Identify which cell holds the provided text, then report its (x, y) central coordinate. 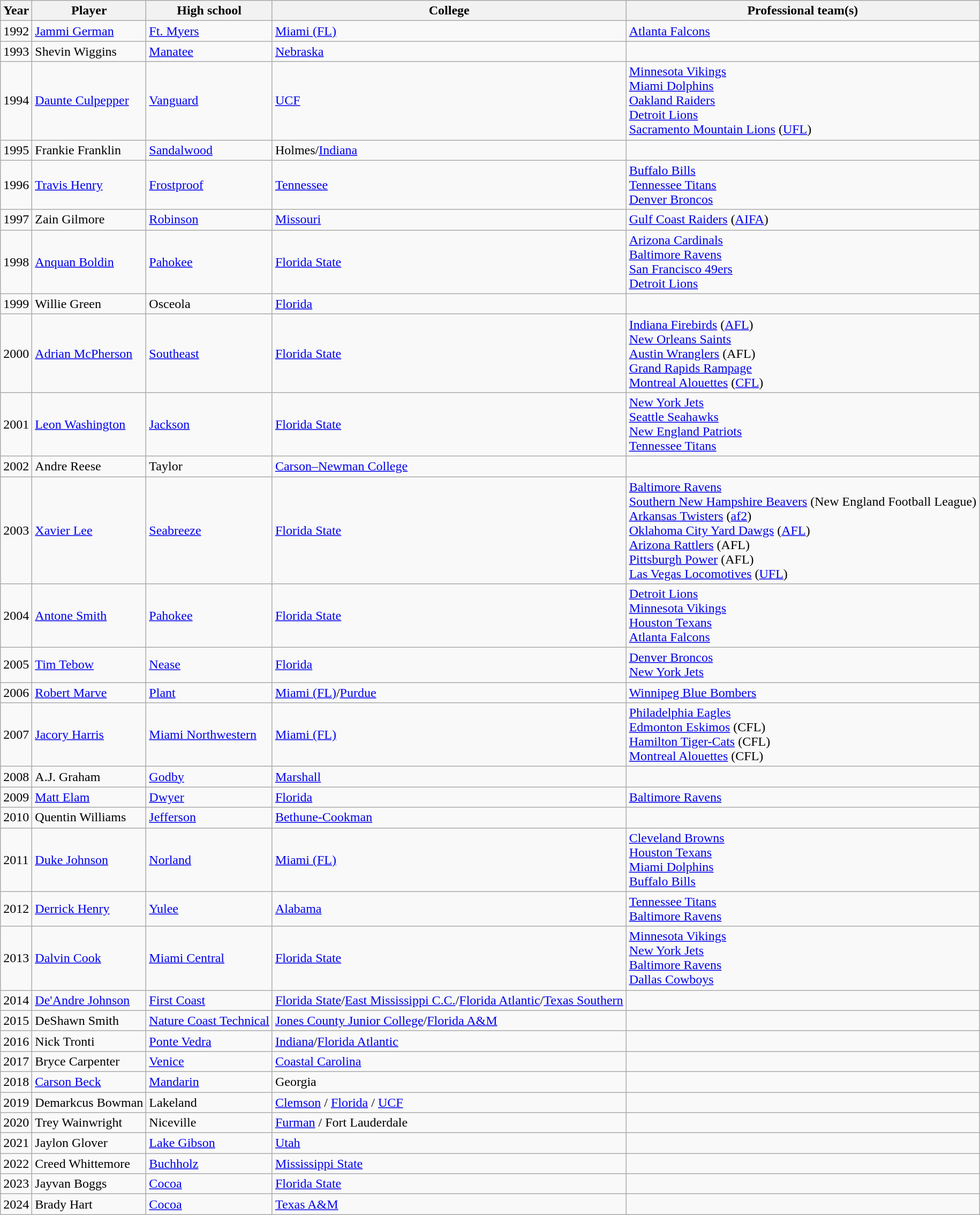
2005 (16, 665)
Ponte Vedra (209, 1041)
Jackson (209, 424)
Player (89, 11)
Creed Whittemore (89, 1164)
Marshall (449, 777)
2017 (16, 1061)
Miami (FL)/Purdue (449, 693)
DeShawn Smith (89, 1021)
1999 (16, 304)
2019 (16, 1102)
2014 (16, 1000)
Robinson (209, 220)
Carson–Newman College (449, 466)
1997 (16, 220)
Bryce Carpenter (89, 1061)
Arizona Cardinals Baltimore Ravens San Francisco 49ers Detroit Lions (803, 261)
Detroit Lions Minnesota Vikings Houston Texans Atlanta Falcons (803, 616)
Tennessee Titans Baltimore Ravens (803, 909)
Mississippi State (449, 1164)
2007 (16, 735)
Texas A&M (449, 1204)
Tim Tebow (89, 665)
Utah (449, 1143)
Minnesota Vikings New York Jets Baltimore Ravens Dallas Cowboys (803, 958)
Brady Hart (89, 1204)
Travis Henry (89, 185)
Professional team(s) (803, 11)
Shevin Wiggins (89, 51)
Gulf Coast Raiders (AIFA) (803, 220)
Derrick Henry (89, 909)
Anquan Boldin (89, 261)
Buchholz (209, 1164)
De'Andre Johnson (89, 1000)
Jones County Junior College/Florida A&M (449, 1021)
Yulee (209, 909)
2020 (16, 1123)
Antone Smith (89, 616)
Georgia (449, 1082)
Clemson / Florida / UCF (449, 1102)
Indiana Firebirds (AFL) New Orleans Saints Austin Wranglers (AFL) Grand Rapids Rampage Montreal Alouettes (CFL) (803, 353)
Osceola (209, 304)
Miami Central (209, 958)
2016 (16, 1041)
Sandalwood (209, 150)
2004 (16, 616)
Atlanta Falcons (803, 31)
Philadelphia Eagles Edmonton Eskimos (CFL)Hamilton Tiger-Cats (CFL)Montreal Alouettes (CFL) (803, 735)
Lake Gibson (209, 1143)
Jayvan Boggs (89, 1184)
Taylor (209, 466)
Nease (209, 665)
Bethune-Cookman (449, 817)
Nick Tronti (89, 1041)
Xavier Lee (89, 530)
Jacory Harris (89, 735)
Miami Northwestern (209, 735)
Indiana/Florida Atlantic (449, 1041)
UCF (449, 101)
Godby (209, 777)
Jefferson (209, 817)
2024 (16, 1204)
Winnipeg Blue Bombers (803, 693)
Andre Reese (89, 466)
Mandarin (209, 1082)
Ft. Myers (209, 31)
Nature Coast Technical (209, 1021)
Tennessee (449, 185)
2023 (16, 1184)
Jaylon Glover (89, 1143)
Zain Gilmore (89, 220)
2010 (16, 817)
Manatee (209, 51)
1994 (16, 101)
2015 (16, 1021)
2021 (16, 1143)
Cleveland Browns Houston Texans Miami Dolphins Buffalo Bills (803, 859)
Quentin Williams (89, 817)
Alabama (449, 909)
Robert Marve (89, 693)
1995 (16, 150)
1998 (16, 261)
Willie Green (89, 304)
Duke Johnson (89, 859)
High school (209, 11)
Holmes/Indiana (449, 150)
College (449, 11)
Florida State/East Mississippi C.C./Florida Atlantic/Texas Southern (449, 1000)
Leon Washington (89, 424)
Frankie Franklin (89, 150)
Venice (209, 1061)
Niceville (209, 1123)
1993 (16, 51)
Missouri (449, 220)
2006 (16, 693)
New York Jets Seattle Seahawks New England Patriots Tennessee Titans (803, 424)
Carson Beck (89, 1082)
Buffalo Bills Tennessee Titans Denver Broncos (803, 185)
2018 (16, 1082)
Daunte Culpepper (89, 101)
Frostproof (209, 185)
2000 (16, 353)
Matt Elam (89, 797)
2001 (16, 424)
Plant (209, 693)
2012 (16, 909)
Dwyer (209, 797)
2009 (16, 797)
1992 (16, 31)
A.J. Graham (89, 777)
Norland (209, 859)
Trey Wainwright (89, 1123)
2022 (16, 1164)
2013 (16, 958)
First Coast (209, 1000)
Seabreeze (209, 530)
2011 (16, 859)
Southeast (209, 353)
Baltimore Ravens (803, 797)
Lakeland (209, 1102)
Vanguard (209, 101)
1996 (16, 185)
2008 (16, 777)
Year (16, 11)
2003 (16, 530)
Jammi German (89, 31)
Minnesota Vikings Miami Dolphins Oakland Raiders Detroit Lions Sacramento Mountain Lions (UFL) (803, 101)
Nebraska (449, 51)
Coastal Carolina (449, 1061)
Dalvin Cook (89, 958)
Furman / Fort Lauderdale (449, 1123)
Adrian McPherson (89, 353)
Demarkcus Bowman (89, 1102)
Denver Broncos New York Jets (803, 665)
2002 (16, 466)
